Find where the given text appears and provide that cell's center as [X, Y] coordinate. 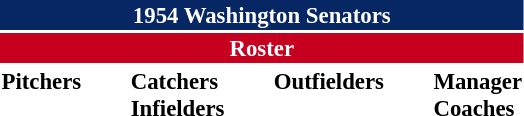
1954 Washington Senators [262, 15]
Roster [262, 48]
